Return the (x, y) coordinate for the center point of the cell that contains the specified text.  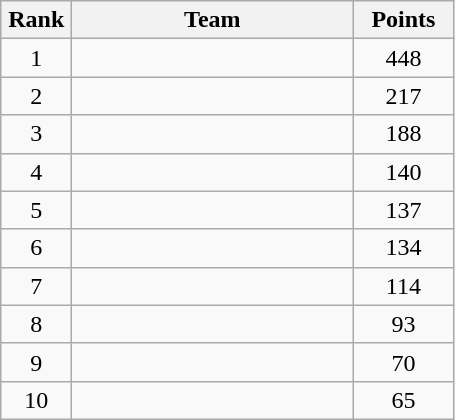
114 (404, 286)
3 (36, 134)
70 (404, 362)
1 (36, 58)
4 (36, 172)
9 (36, 362)
Team (212, 20)
134 (404, 248)
6 (36, 248)
Points (404, 20)
93 (404, 324)
188 (404, 134)
Rank (36, 20)
5 (36, 210)
65 (404, 400)
8 (36, 324)
137 (404, 210)
140 (404, 172)
7 (36, 286)
10 (36, 400)
448 (404, 58)
217 (404, 96)
2 (36, 96)
